Pinpoint the cell where the given text exists, returning its (x, y) midpoint coordinate. 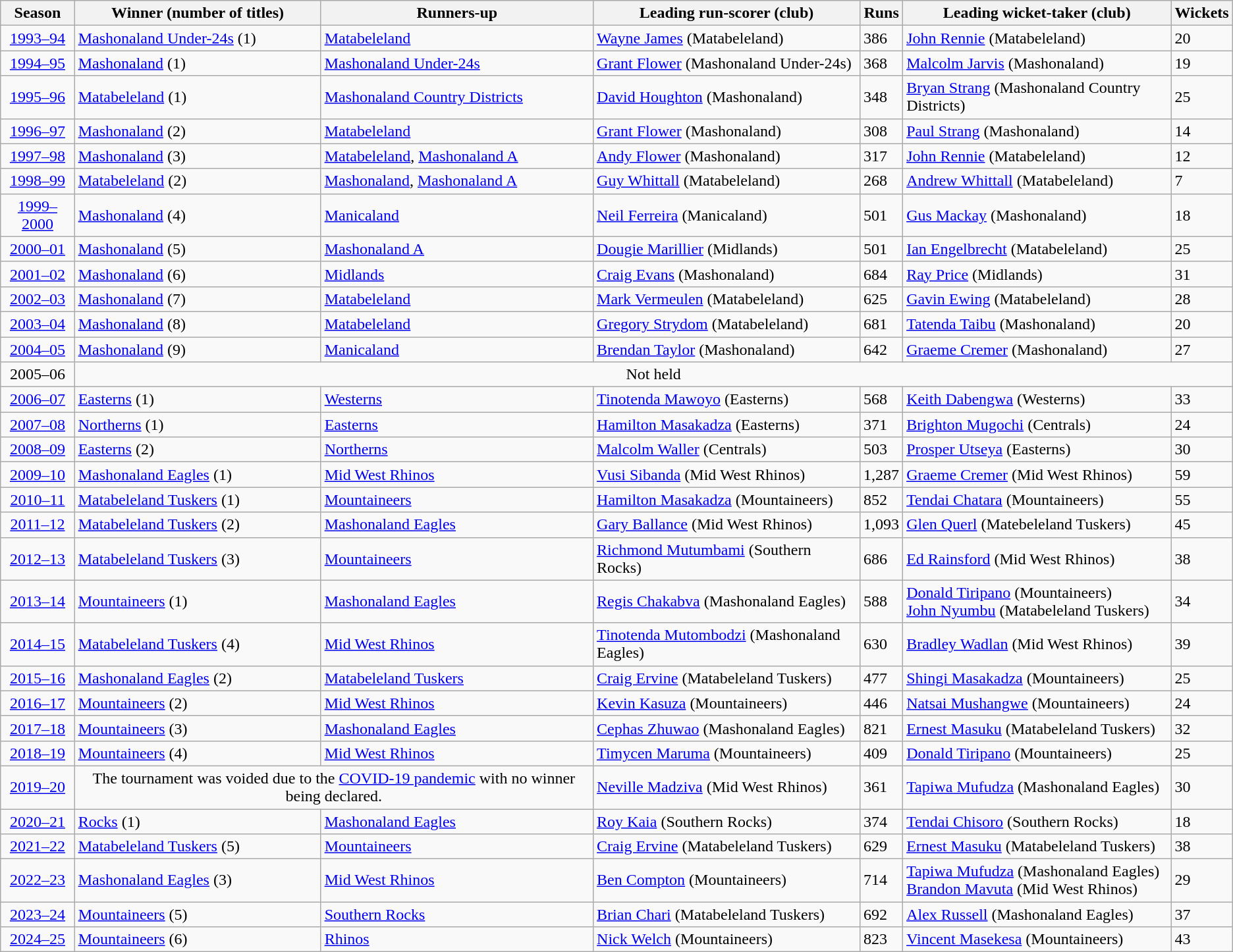
Guy Whittall (Matabeleland) (727, 181)
630 (881, 644)
Neil Ferreira (Manicaland) (727, 215)
Mountaineers (3) (198, 728)
Neville Madziva (Mid West Rhinos) (727, 787)
Mountaineers (5) (198, 914)
Keith Dabengwa (Westerns) (1037, 400)
Mashonaland Under-24s (457, 63)
386 (881, 38)
Matabeleland Tuskers (4) (198, 644)
Vincent Masekesa (Mountaineers) (1037, 939)
2007–08 (38, 425)
2023–24 (38, 914)
Gregory Strydom (Matabeleland) (727, 324)
317 (881, 156)
Mashonaland (9) (198, 350)
Matabeleland Tuskers (5) (198, 847)
2013–14 (38, 602)
2001–02 (38, 274)
43 (1201, 939)
Graeme Cremer (Mid West Rhinos) (1037, 475)
Mashonaland (2) (198, 131)
Grant Flower (Mashonaland Under-24s) (727, 63)
Andrew Whittall (Matabeleland) (1037, 181)
2008–09 (38, 450)
Mountaineers (6) (198, 939)
Prosper Utseya (Easterns) (1037, 450)
Rocks (1) (198, 821)
Mashonaland, Mashonaland A (457, 181)
Mashonaland (7) (198, 299)
503 (881, 450)
Northerns (1) (198, 425)
2020–21 (38, 821)
Northerns (457, 450)
Tinotenda Mawoyo (Easterns) (727, 400)
1995–96 (38, 97)
Mashonaland (5) (198, 249)
2017–18 (38, 728)
Bryan Strang (Mashonaland Country Districts) (1037, 97)
Matabeleland Tuskers (3) (198, 558)
Brian Chari (Matabeleland Tuskers) (727, 914)
Mashonaland (6) (198, 274)
Runners-up (457, 13)
1997–98 (38, 156)
Mashonaland (3) (198, 156)
625 (881, 299)
59 (1201, 475)
1996–97 (38, 131)
686 (881, 558)
14 (1201, 131)
Ben Compton (Mountaineers) (727, 881)
Rhinos (457, 939)
2011–12 (38, 525)
2009–10 (38, 475)
1999–2000 (38, 215)
Easterns (2) (198, 450)
823 (881, 939)
Not held (653, 375)
268 (881, 181)
Kevin Kasuza (Mountaineers) (727, 703)
2006–07 (38, 400)
Season (38, 13)
Mashonaland (1) (198, 63)
2005–06 (38, 375)
Easterns (457, 425)
Tatenda Taibu (Mashonaland) (1037, 324)
29 (1201, 881)
374 (881, 821)
1998–99 (38, 181)
568 (881, 400)
Mashonaland Eagles (2) (198, 678)
Mashonaland (8) (198, 324)
Tendai Chatara (Mountaineers) (1037, 500)
692 (881, 914)
Graeme Cremer (Mashonaland) (1037, 350)
Mashonaland Eagles (1) (198, 475)
2003–04 (38, 324)
Gavin Ewing (Matabeleland) (1037, 299)
Ed Rainsford (Mid West Rhinos) (1037, 558)
Craig Evans (Mashonaland) (727, 274)
Easterns (1) (198, 400)
1,093 (881, 525)
2010–11 (38, 500)
Mashonaland (4) (198, 215)
Glen Querl (Matebeleland Tuskers) (1037, 525)
Wickets (1201, 13)
681 (881, 324)
Brendan Taylor (Mashonaland) (727, 350)
2004–05 (38, 350)
45 (1201, 525)
Leading run-scorer (club) (727, 13)
446 (881, 703)
2021–22 (38, 847)
Roy Kaia (Southern Rocks) (727, 821)
Mashonaland A (457, 249)
821 (881, 728)
714 (881, 881)
1993–94 (38, 38)
Bradley Wadlan (Mid West Rhinos) (1037, 644)
Ray Price (Midlands) (1037, 274)
33 (1201, 400)
409 (881, 753)
Matabeleland Tuskers (457, 678)
12 (1201, 156)
2022–23 (38, 881)
Tapiwa Mufudza (Mashonaland Eagles) (1037, 787)
32 (1201, 728)
2002–03 (38, 299)
39 (1201, 644)
Matabeleland (2) (198, 181)
Grant Flower (Mashonaland) (727, 131)
Tinotenda Mutombodzi (Mashonaland Eagles) (727, 644)
Mountaineers (1) (198, 602)
55 (1201, 500)
Gary Ballance (Mid West Rhinos) (727, 525)
361 (881, 787)
Matabeleland Tuskers (1) (198, 500)
368 (881, 63)
629 (881, 847)
Vusi Sibanda (Mid West Rhinos) (727, 475)
Paul Strang (Mashonaland) (1037, 131)
Timycen Maruma (Mountaineers) (727, 753)
Malcolm Jarvis (Mashonaland) (1037, 63)
Natsai Mushangwe (Mountaineers) (1037, 703)
852 (881, 500)
2024–25 (38, 939)
2018–19 (38, 753)
Leading wicket-taker (club) (1037, 13)
David Houghton (Mashonaland) (727, 97)
37 (1201, 914)
2000–01 (38, 249)
684 (881, 274)
1,287 (881, 475)
Tapiwa Mufudza (Mashonaland Eagles)Brandon Mavuta (Mid West Rhinos) (1037, 881)
1994–95 (38, 63)
Ian Engelbrecht (Matabeleland) (1037, 249)
Gus Mackay (Mashonaland) (1037, 215)
Cephas Zhuwao (Mashonaland Eagles) (727, 728)
Matabeleland, Mashonaland A (457, 156)
371 (881, 425)
642 (881, 350)
Mashonaland Under-24s (1) (198, 38)
588 (881, 602)
Midlands (457, 274)
7 (1201, 181)
Westerns (457, 400)
Mashonaland Eagles (3) (198, 881)
Alex Russell (Mashonaland Eagles) (1037, 914)
Winner (number of titles) (198, 13)
2012–13 (38, 558)
Mountaineers (2) (198, 703)
2019–20 (38, 787)
Mashonaland Country Districts (457, 97)
Mountaineers (4) (198, 753)
Matabeleland (1) (198, 97)
308 (881, 131)
Mark Vermeulen (Matabeleland) (727, 299)
34 (1201, 602)
Shingi Masakadza (Mountaineers) (1037, 678)
Andy Flower (Mashonaland) (727, 156)
477 (881, 678)
2016–17 (38, 703)
Runs (881, 13)
Tendai Chisoro (Southern Rocks) (1037, 821)
31 (1201, 274)
Hamilton Masakadza (Easterns) (727, 425)
27 (1201, 350)
28 (1201, 299)
Brighton Mugochi (Centrals) (1037, 425)
Regis Chakabva (Mashonaland Eagles) (727, 602)
Dougie Marillier (Midlands) (727, 249)
Malcolm Waller (Centrals) (727, 450)
2014–15 (38, 644)
Richmond Mutumbami (Southern Rocks) (727, 558)
Donald Tiripano (Mountaineers) (1037, 753)
Donald Tiripano (Mountaineers)John Nyumbu (Matabeleland Tuskers) (1037, 602)
Nick Welch (Mountaineers) (727, 939)
348 (881, 97)
The tournament was voided due to the COVID-19 pandemic with no winner being declared. (333, 787)
Matabeleland Tuskers (2) (198, 525)
19 (1201, 63)
Southern Rocks (457, 914)
Hamilton Masakadza (Mountaineers) (727, 500)
Wayne James (Matabeleland) (727, 38)
2015–16 (38, 678)
